For the text-containing cell, return its midpoint in [X, Y] coordinate format. 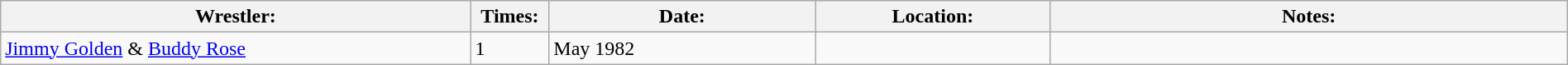
Jimmy Golden & Buddy Rose [236, 48]
Wrestler: [236, 17]
Location: [933, 17]
1 [509, 48]
Notes: [1308, 17]
Date: [682, 17]
May 1982 [682, 48]
Times: [509, 17]
